Pinpoint the cell where the given text exists, returning its [x, y] midpoint coordinate. 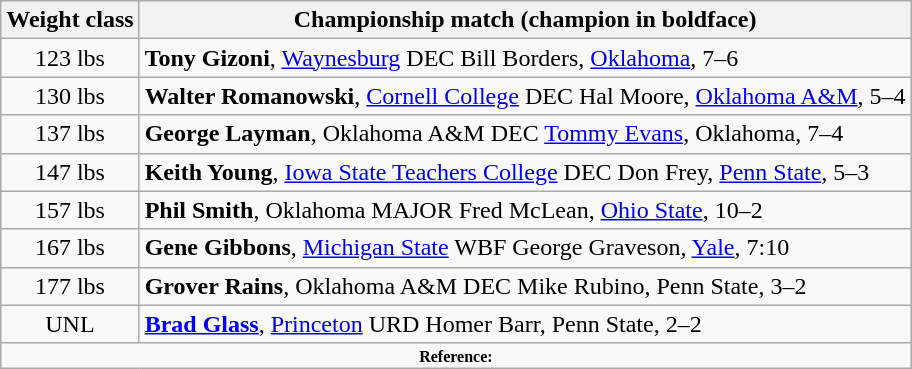
147 lbs [70, 172]
Gene Gibbons, Michigan State WBF George Graveson, Yale, 7:10 [525, 248]
Weight class [70, 20]
123 lbs [70, 58]
167 lbs [70, 248]
Phil Smith, Oklahoma MAJOR Fred McLean, Ohio State, 10–2 [525, 210]
UNL [70, 324]
Tony Gizoni, Waynesburg DEC Bill Borders, Oklahoma, 7–6 [525, 58]
George Layman, Oklahoma A&M DEC Tommy Evans, Oklahoma, 7–4 [525, 134]
Reference: [456, 355]
Keith Young, Iowa State Teachers College DEC Don Frey, Penn State, 5–3 [525, 172]
Grover Rains, Oklahoma A&M DEC Mike Rubino, Penn State, 3–2 [525, 286]
137 lbs [70, 134]
Walter Romanowski, Cornell College DEC Hal Moore, Oklahoma A&M, 5–4 [525, 96]
Brad Glass, Princeton URD Homer Barr, Penn State, 2–2 [525, 324]
157 lbs [70, 210]
130 lbs [70, 96]
Championship match (champion in boldface) [525, 20]
177 lbs [70, 286]
